Extract the [x, y] coordinate from the center of the cell holding the provided text.  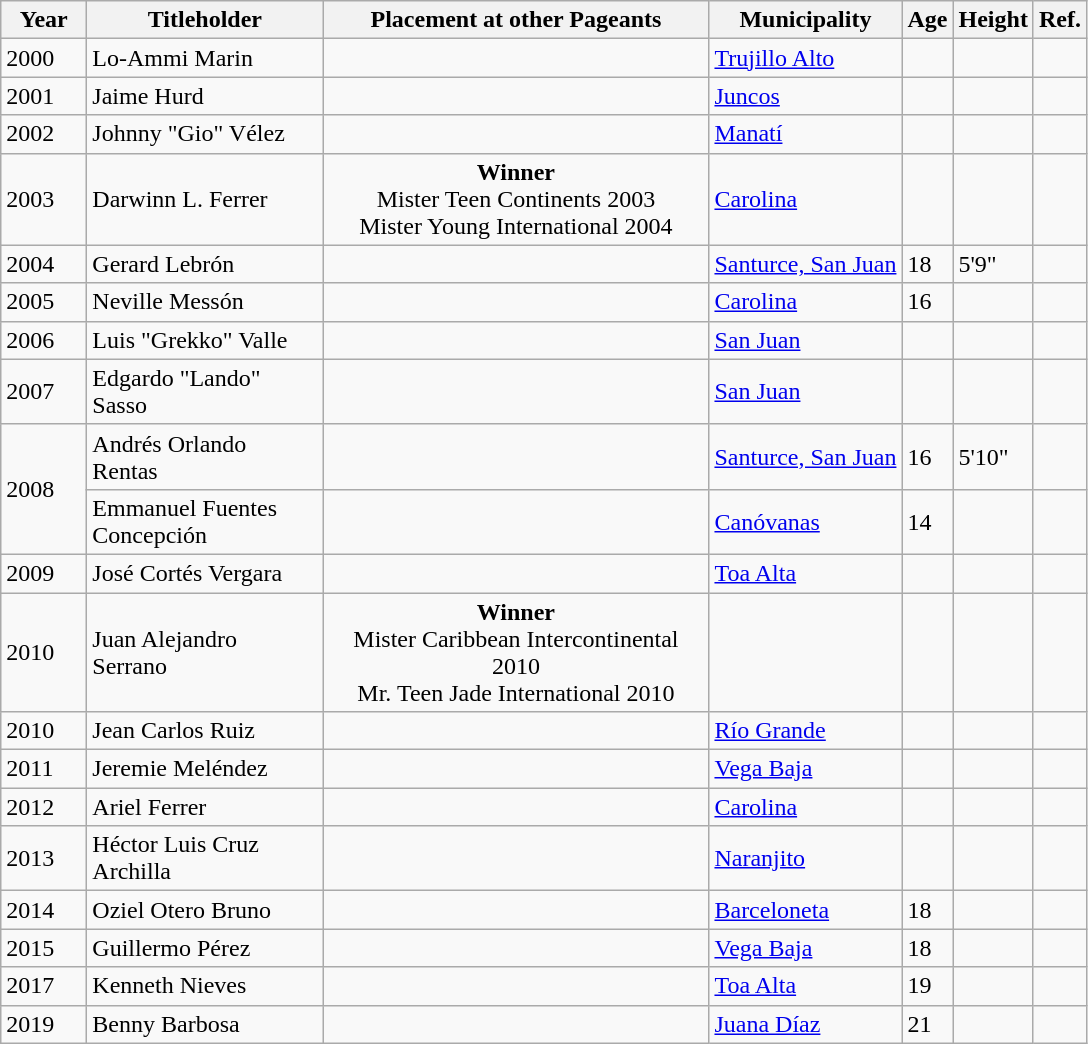
Juana Díaz [806, 1024]
Naranjito [806, 858]
2012 [44, 807]
Year [44, 20]
Oziel Otero Bruno [205, 910]
Winner Mister Caribbean Intercontinental 2010Mr. Teen Jade International 2010 [516, 652]
WinnerMister Teen Continents 2003Mister Young International 2004 [516, 199]
2019 [44, 1024]
19 [928, 986]
Barceloneta [806, 910]
Emmanuel Fuentes Concepción [205, 522]
Darwinn L. Ferrer [205, 199]
Manatí [806, 134]
14 [928, 522]
Río Grande [806, 731]
Gerard Lebrón [205, 264]
Edgardo "Lando" Sasso [205, 392]
2009 [44, 573]
2005 [44, 302]
Placement at other Pageants [516, 20]
2003 [44, 199]
Ariel Ferrer [205, 807]
2000 [44, 58]
Height [993, 20]
Age [928, 20]
Municipality [806, 20]
Héctor Luis Cruz Archilla [205, 858]
Trujillo Alto [806, 58]
2002 [44, 134]
Titleholder [205, 20]
Neville Messón [205, 302]
Lo-Ammi Marin [205, 58]
2001 [44, 96]
Jaime Hurd [205, 96]
2017 [44, 986]
Benny Barbosa [205, 1024]
Andrés Orlando Rentas [205, 456]
2011 [44, 769]
Jeremie Meléndez [205, 769]
Guillermo Pérez [205, 948]
José Cortés Vergara [205, 573]
21 [928, 1024]
Johnny "Gio" Vélez [205, 134]
Kenneth Nieves [205, 986]
2014 [44, 910]
2008 [44, 489]
Luis "Grekko" Valle [205, 340]
5'9" [993, 264]
5'10" [993, 456]
2004 [44, 264]
Canóvanas [806, 522]
2007 [44, 392]
Juan Alejandro Serrano [205, 652]
2013 [44, 858]
Juncos [806, 96]
2006 [44, 340]
Ref. [1060, 20]
Jean Carlos Ruiz [205, 731]
2015 [44, 948]
